Locate the cell with the specified text and output its [x, y] center coordinate. 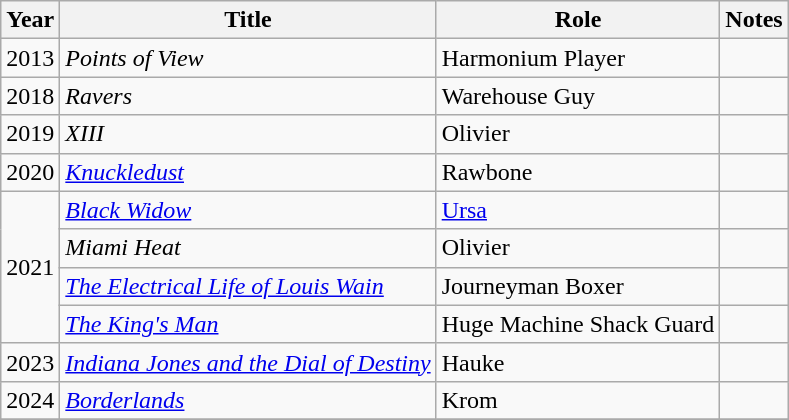
Black Widow [248, 210]
Miami Heat [248, 248]
Rawbone [578, 172]
2024 [30, 400]
2023 [30, 362]
Notes [754, 20]
Krom [578, 400]
Journeyman Boxer [578, 286]
The Electrical Life of Louis Wain [248, 286]
Ursa [578, 210]
Borderlands [248, 400]
2020 [30, 172]
Year [30, 20]
Indiana Jones and the Dial of Destiny [248, 362]
Huge Machine Shack Guard [578, 324]
The King's Man [248, 324]
2021 [30, 267]
Knuckledust [248, 172]
XIII [248, 134]
Harmonium Player [578, 58]
2013 [30, 58]
2018 [30, 96]
Hauke [578, 362]
Title [248, 20]
Role [578, 20]
Warehouse Guy [578, 96]
2019 [30, 134]
Ravers [248, 96]
Points of View [248, 58]
